Find where the given text appears and provide that cell's center as [x, y] coordinate. 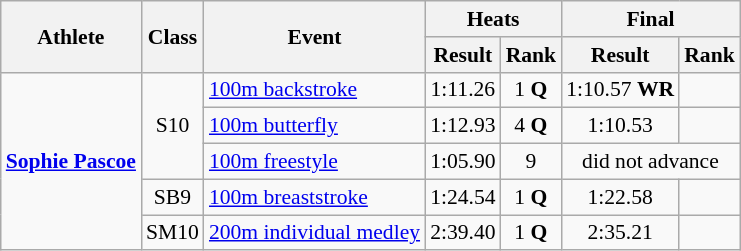
1:10.53 [620, 126]
200m individual medley [314, 233]
9 [532, 162]
SM10 [172, 233]
100m backstroke [314, 90]
2:35.21 [620, 233]
1:12.93 [462, 126]
1:24.54 [462, 197]
1:05.90 [462, 162]
Final [650, 19]
1:10.57 WR [620, 90]
SB9 [172, 197]
Event [314, 36]
S10 [172, 126]
Athlete [71, 36]
Sophie Pascoe [71, 161]
1:22.58 [620, 197]
did not advance [650, 162]
Heats [493, 19]
100m butterfly [314, 126]
100m breaststroke [314, 197]
2:39.40 [462, 233]
1:11.26 [462, 90]
Class [172, 36]
4 Q [532, 126]
100m freestyle [314, 162]
